Pinpoint the cell where the given text exists, returning its (x, y) midpoint coordinate. 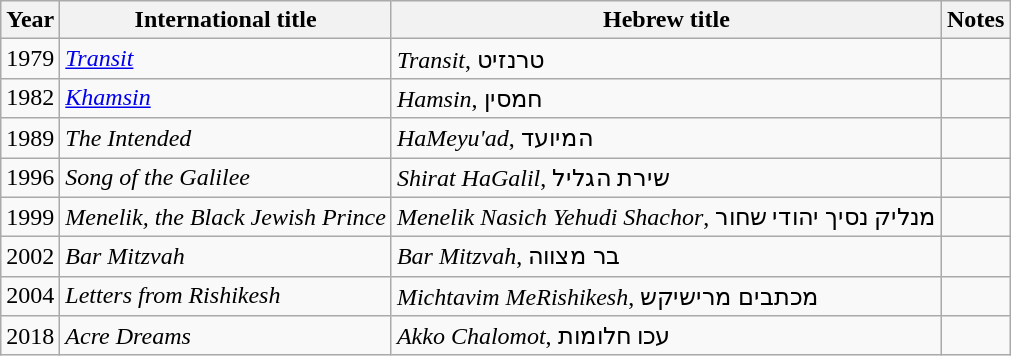
International title (226, 20)
Transit, טרנזיט (666, 59)
Acre Dreams (226, 336)
Transit (226, 59)
1982 (30, 98)
Song of the Galilee (226, 178)
Menelik, the Black Jewish Prince (226, 217)
Menelik Nasich Yehudi Shachor, מנליק נסיך יהודי שחור (666, 217)
Letters from Rishikesh (226, 296)
1999 (30, 217)
HaMeyu'ad, המיועד (666, 138)
1979 (30, 59)
1996 (30, 178)
2018 (30, 336)
Hebrew title (666, 20)
Khamsin (226, 98)
1989 (30, 138)
Bar Mitzvah, בר מצווה (666, 257)
2002 (30, 257)
Akko Chalomot, עכו חלומות (666, 336)
2004 (30, 296)
Shirat HaGalil, שירת הגליל (666, 178)
The Intended (226, 138)
Notes (975, 20)
Hamsin, חמסין (666, 98)
Bar Mitzvah (226, 257)
Year (30, 20)
Michtavim MeRishikesh, מכתבים מרישיקש (666, 296)
